For the text-containing cell, return its midpoint in [x, y] coordinate format. 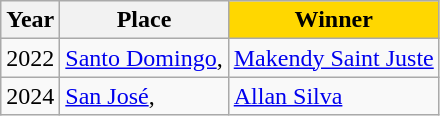
Place [144, 20]
2024 [30, 96]
Year [30, 20]
Winner [334, 20]
Allan Silva [334, 96]
Santo Domingo, [144, 58]
Makendy Saint Juste [334, 58]
San José, [144, 96]
2022 [30, 58]
